Search for the cell housing the specified text and yield its [x, y] center coordinate. 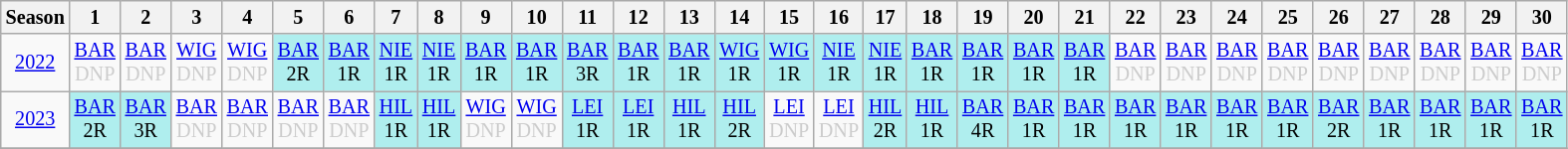
24 [1237, 18]
8 [438, 18]
26 [1339, 18]
12 [638, 18]
2022 [36, 63]
9 [486, 18]
20 [1034, 18]
29 [1490, 18]
27 [1389, 18]
23 [1185, 18]
16 [839, 18]
25 [1287, 18]
19 [982, 18]
Season [36, 18]
2023 [36, 120]
18 [932, 18]
10 [536, 18]
28 [1440, 18]
5 [299, 18]
6 [349, 18]
22 [1136, 18]
17 [885, 18]
7 [396, 18]
1 [96, 18]
15 [789, 18]
3 [197, 18]
2 [145, 18]
13 [689, 18]
11 [588, 18]
4 [247, 18]
BAR4R [982, 120]
14 [739, 18]
30 [1542, 18]
21 [1084, 18]
